Provide the (X, Y) coordinate of the cell's center where the given text is located.  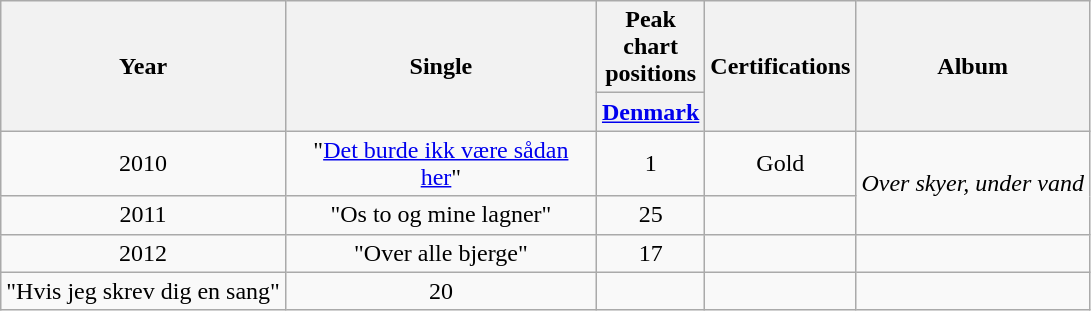
Gold (780, 164)
"Over alle bjerge" (440, 253)
Album (973, 66)
Denmark (650, 112)
Certifications (780, 66)
20 (440, 291)
2011 (144, 215)
Single (440, 66)
"Os to og mine lagner" (440, 215)
2010 (144, 164)
25 (650, 215)
Peak chart positions (650, 47)
2012 (144, 253)
Over skyer, under vand (973, 182)
1 (650, 164)
"Hvis jeg skrev dig en sang" (144, 291)
"Det burde ikk være sådan her" (440, 164)
Year (144, 66)
17 (650, 253)
